Identify which cell holds the provided text, then report its [X, Y] central coordinate. 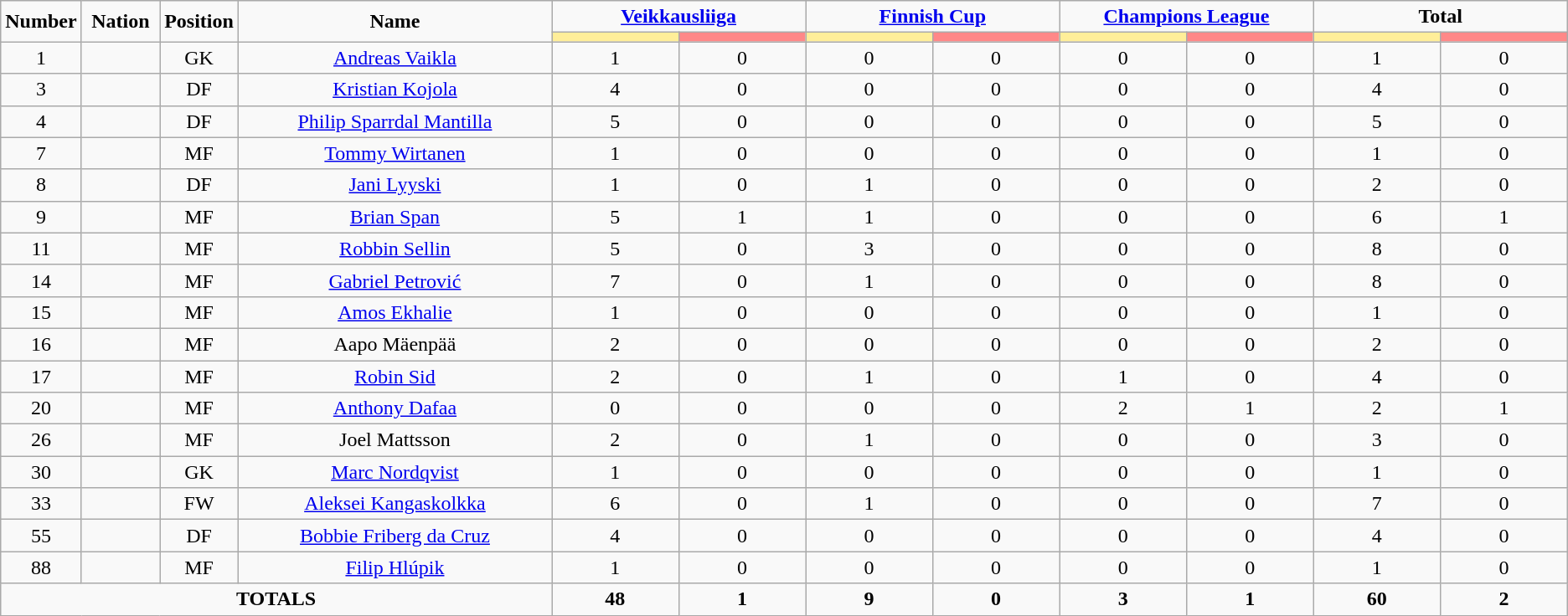
Filip Hlúpik [395, 567]
Nation [121, 22]
Number [41, 22]
TOTALS [276, 599]
60 [1377, 599]
Aapo Mäenpää [395, 344]
88 [41, 567]
Andreas Vaikla [395, 58]
15 [41, 312]
Finnish Cup [933, 17]
33 [41, 504]
16 [41, 344]
Marc Nordqvist [395, 472]
Jani Lyyski [395, 185]
30 [41, 472]
11 [41, 249]
Joel Mattsson [395, 440]
Gabriel Petrović [395, 280]
14 [41, 280]
20 [41, 408]
Tommy Wirtanen [395, 153]
Name [395, 22]
26 [41, 440]
Amos Ekhalie [395, 312]
Kristian Kojola [395, 90]
48 [615, 599]
Aleksei Kangaskolkka [395, 504]
Brian Span [395, 217]
Position [199, 22]
55 [41, 536]
Philip Sparrdal Mantilla [395, 121]
Total [1441, 17]
Robbin Sellin [395, 249]
FW [199, 504]
17 [41, 376]
Veikkausliiga [678, 17]
Robin Sid [395, 376]
Anthony Dafaa [395, 408]
Bobbie Friberg da Cruz [395, 536]
Champions League [1186, 17]
